Find where the given text appears and provide that cell's center as (X, Y) coordinate. 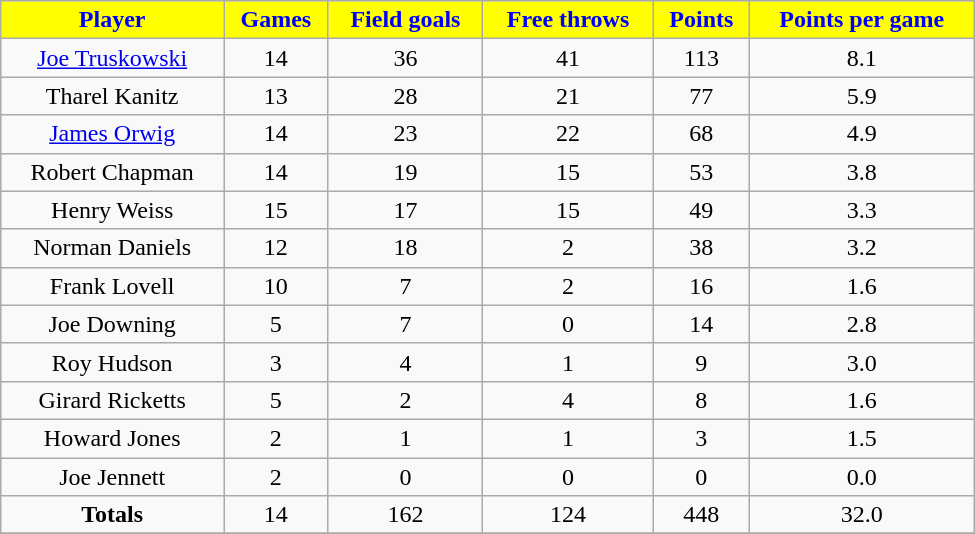
Roy Hudson (112, 362)
Howard Jones (112, 438)
3.3 (862, 210)
Games (276, 20)
162 (406, 515)
36 (406, 58)
Field goals (406, 20)
28 (406, 96)
12 (276, 248)
448 (701, 515)
53 (701, 172)
Player (112, 20)
124 (568, 515)
19 (406, 172)
17 (406, 210)
0.0 (862, 477)
23 (406, 134)
49 (701, 210)
113 (701, 58)
8.1 (862, 58)
77 (701, 96)
Girard Ricketts (112, 400)
8 (701, 400)
3.8 (862, 172)
18 (406, 248)
2.8 (862, 324)
Free throws (568, 20)
22 (568, 134)
5.9 (862, 96)
Points per game (862, 20)
Joe Downing (112, 324)
3.2 (862, 248)
Tharel Kanitz (112, 96)
Robert Chapman (112, 172)
38 (701, 248)
41 (568, 58)
32.0 (862, 515)
Totals (112, 515)
Norman Daniels (112, 248)
3.0 (862, 362)
21 (568, 96)
10 (276, 286)
68 (701, 134)
13 (276, 96)
Joe Jennett (112, 477)
James Orwig (112, 134)
16 (701, 286)
4.9 (862, 134)
9 (701, 362)
1.5 (862, 438)
Joe Truskowski (112, 58)
Henry Weiss (112, 210)
Points (701, 20)
Frank Lovell (112, 286)
